Search for the cell housing the specified text and yield its (x, y) center coordinate. 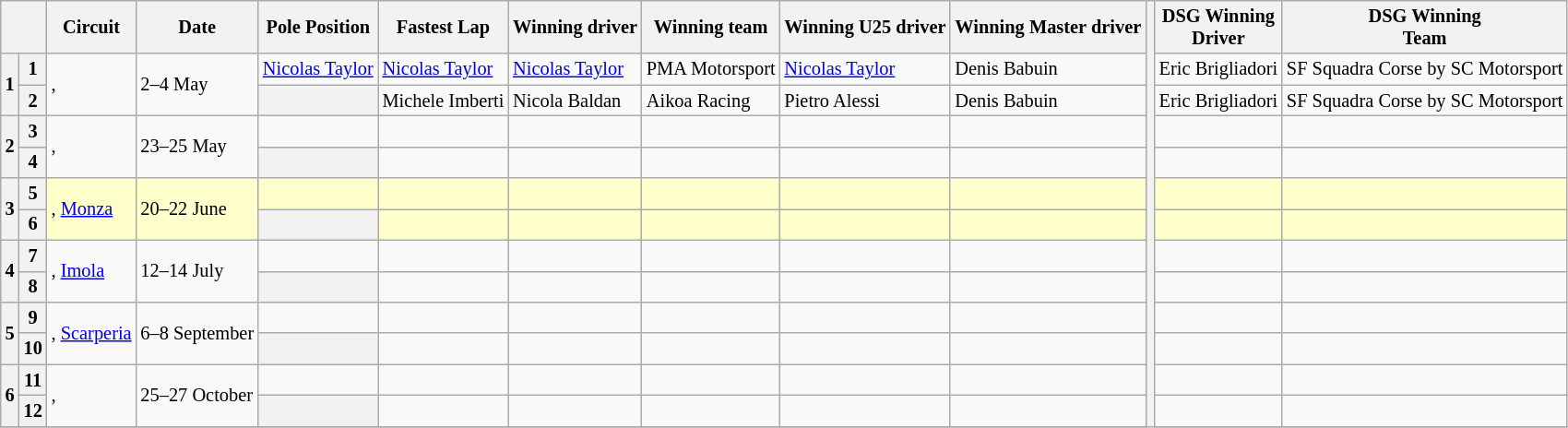
Pole Position (318, 27)
7 (33, 256)
Date (197, 27)
Michele Imberti (444, 101)
Winning driver (576, 27)
10 (33, 349)
PMA Motorsport (711, 69)
9 (33, 317)
Winning team (711, 27)
6–8 September (197, 332)
Pietro Alessi (865, 101)
11 (33, 380)
Winning Master driver (1048, 27)
, Imola (92, 271)
, Scarperia (92, 332)
Fastest Lap (444, 27)
23–25 May (197, 146)
, Monza (92, 208)
2–4 May (197, 85)
8 (33, 287)
DSG Winning Driver (1218, 27)
12 (33, 410)
DSG Winning Team (1424, 27)
Nicola Baldan (576, 101)
25–27 October (197, 395)
Aikoa Racing (711, 101)
Winning U25 driver (865, 27)
20–22 June (197, 208)
Circuit (92, 27)
12–14 July (197, 271)
